From the cell containing the given text, extract its center point as [X, Y] coordinate. 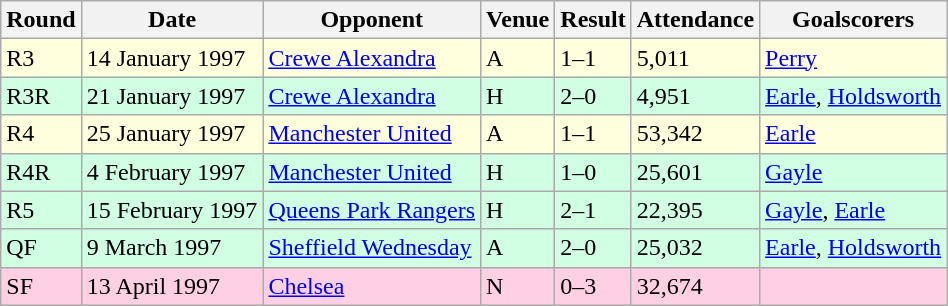
Date [172, 20]
N [518, 286]
25,032 [695, 248]
4 February 1997 [172, 172]
R3R [41, 96]
0–3 [593, 286]
R4R [41, 172]
Earle [854, 134]
Chelsea [372, 286]
9 March 1997 [172, 248]
Result [593, 20]
13 April 1997 [172, 286]
Sheffield Wednesday [372, 248]
R4 [41, 134]
Queens Park Rangers [372, 210]
25 January 1997 [172, 134]
QF [41, 248]
Round [41, 20]
1–0 [593, 172]
Goalscorers [854, 20]
2–1 [593, 210]
Perry [854, 58]
Gayle, Earle [854, 210]
R5 [41, 210]
SF [41, 286]
15 February 1997 [172, 210]
Venue [518, 20]
32,674 [695, 286]
R3 [41, 58]
Opponent [372, 20]
5,011 [695, 58]
25,601 [695, 172]
4,951 [695, 96]
14 January 1997 [172, 58]
Attendance [695, 20]
22,395 [695, 210]
Gayle [854, 172]
21 January 1997 [172, 96]
53,342 [695, 134]
